Locate the cell with the specified text and output its (X, Y) center coordinate. 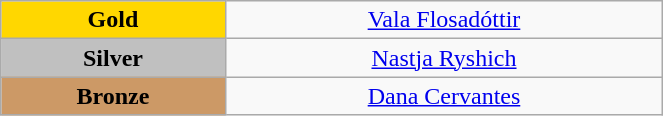
Nastja Ryshich (444, 58)
Silver (113, 58)
Vala Flosadóttir (444, 20)
Bronze (113, 96)
Gold (113, 20)
Dana Cervantes (444, 96)
